Detect which cell encompasses the target text, then output its [X, Y] center coordinate. 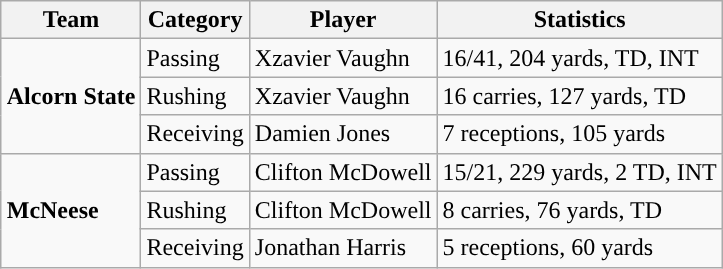
Team [71, 20]
McNeese [71, 210]
Alcorn State [71, 96]
16/41, 204 yards, TD, INT [580, 58]
Category [195, 20]
Jonathan Harris [343, 248]
Player [343, 20]
15/21, 229 yards, 2 TD, INT [580, 172]
5 receptions, 60 yards [580, 248]
16 carries, 127 yards, TD [580, 96]
8 carries, 76 yards, TD [580, 210]
7 receptions, 105 yards [580, 134]
Damien Jones [343, 134]
Statistics [580, 20]
